Search for the cell housing the specified text and yield its (x, y) center coordinate. 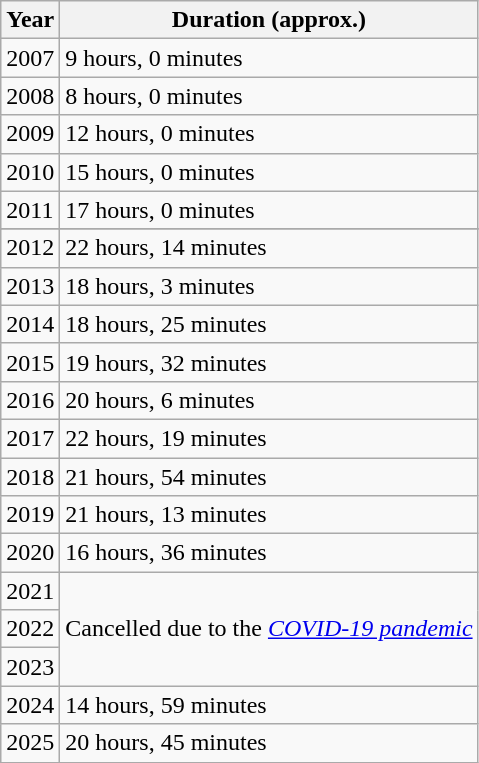
2025 (30, 743)
2012 (30, 248)
2023 (30, 667)
2015 (30, 362)
2013 (30, 286)
21 hours, 13 minutes (269, 515)
18 hours, 25 minutes (269, 324)
12 hours, 0 minutes (269, 134)
2007 (30, 58)
Cancelled due to the COVID-19 pandemic (269, 629)
20 hours, 6 minutes (269, 400)
2011 (30, 210)
2010 (30, 172)
2024 (30, 705)
2018 (30, 477)
2022 (30, 629)
Duration (approx.) (269, 20)
22 hours, 14 minutes (269, 248)
2008 (30, 96)
21 hours, 54 minutes (269, 477)
2021 (30, 591)
18 hours, 3 minutes (269, 286)
9 hours, 0 minutes (269, 58)
2014 (30, 324)
8 hours, 0 minutes (269, 96)
19 hours, 32 minutes (269, 362)
2017 (30, 438)
Year (30, 20)
16 hours, 36 minutes (269, 553)
15 hours, 0 minutes (269, 172)
22 hours, 19 minutes (269, 438)
2019 (30, 515)
17 hours, 0 minutes (269, 210)
20 hours, 45 minutes (269, 743)
2009 (30, 134)
2020 (30, 553)
2016 (30, 400)
14 hours, 59 minutes (269, 705)
